Detect which cell encompasses the target text, then output its (X, Y) center coordinate. 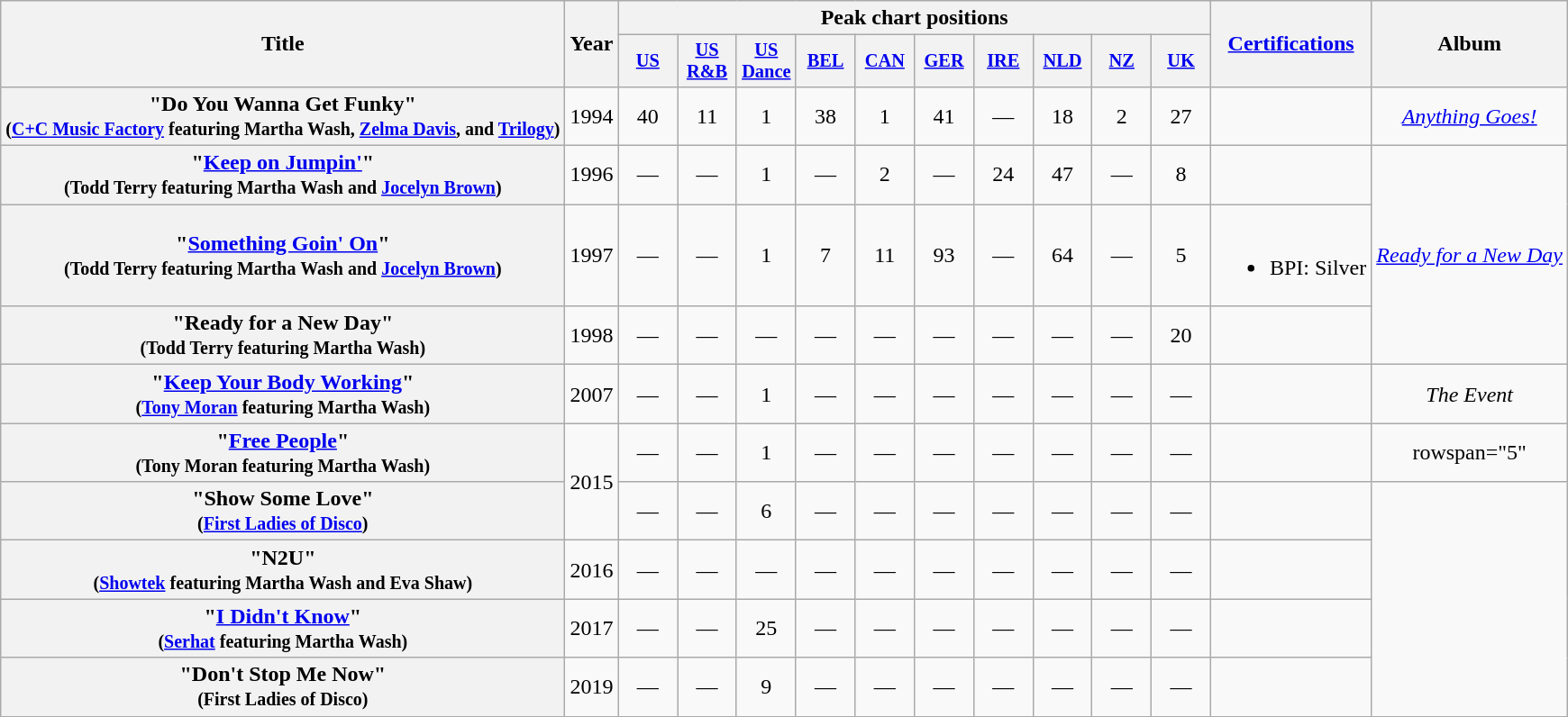
Anything Goes! (1470, 115)
NLD (1062, 61)
1996 (591, 175)
41 (944, 115)
18 (1062, 115)
BPI: Silver (1290, 256)
US (648, 61)
"Free People"(Tony Moran featuring Martha Wash) (283, 452)
47 (1062, 175)
Certifications (1290, 44)
27 (1181, 115)
25 (766, 629)
5 (1181, 256)
1994 (591, 115)
Ready for a New Day (1470, 256)
Peak chart positions (914, 18)
Album (1470, 44)
"Show Some Love"(First Ladies of Disco) (283, 512)
"N2U"(Showtek featuring Martha Wash and Eva Shaw) (283, 569)
6 (766, 512)
"I Didn't Know"(Serhat featuring Martha Wash) (283, 629)
Title (283, 44)
"Don't Stop Me Now"(First Ladies of Disco) (283, 686)
2016 (591, 569)
20 (1181, 335)
"Something Goin' On"(Todd Terry featuring Martha Wash and Jocelyn Brown) (283, 256)
rowspan="5" (1470, 452)
9 (766, 686)
US Dance (766, 61)
Year (591, 44)
93 (944, 256)
40 (648, 115)
2007 (591, 395)
US R&B (707, 61)
24 (1003, 175)
64 (1062, 256)
CAN (885, 61)
"Ready for a New Day"(Todd Terry featuring Martha Wash) (283, 335)
1997 (591, 256)
8 (1181, 175)
"Do You Wanna Get Funky" (C+C Music Factory featuring Martha Wash, Zelma Davis, and Trilogy) (283, 115)
2019 (591, 686)
NZ (1122, 61)
UK (1181, 61)
"Keep Your Body Working"(Tony Moran featuring Martha Wash) (283, 395)
"Keep on Jumpin'"(Todd Terry featuring Martha Wash and Jocelyn Brown) (283, 175)
7 (825, 256)
2015 (591, 482)
BEL (825, 61)
1998 (591, 335)
38 (825, 115)
2017 (591, 629)
IRE (1003, 61)
The Event (1470, 395)
GER (944, 61)
